Return (x, y) of the center of cell containing provided text 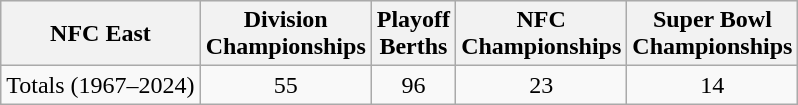
NFC East (100, 34)
14 (712, 85)
23 (542, 85)
NFCChampionships (542, 34)
96 (413, 85)
Totals (1967–2024) (100, 85)
Playoff Berths (413, 34)
55 (286, 85)
Super BowlChampionships (712, 34)
Division Championships (286, 34)
